Scan for the cell matching the given text and deliver its (x, y) coordinate at center. 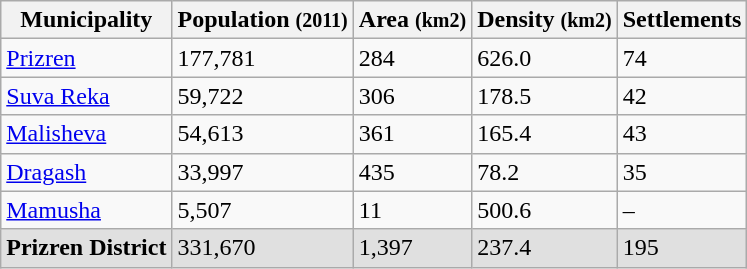
Municipality (86, 20)
195 (682, 248)
Prizren District (86, 248)
177,781 (262, 58)
74 (682, 58)
43 (682, 134)
5,507 (262, 210)
54,613 (262, 134)
42 (682, 96)
500.6 (545, 210)
361 (412, 134)
Population (2011) (262, 20)
178.5 (545, 96)
Area (km2) (412, 20)
284 (412, 58)
33,997 (262, 172)
11 (412, 210)
Mamusha (86, 210)
Prizren (86, 58)
626.0 (545, 58)
1,397 (412, 248)
306 (412, 96)
331,670 (262, 248)
– (682, 210)
Settlements (682, 20)
35 (682, 172)
165.4 (545, 134)
59,722 (262, 96)
78.2 (545, 172)
435 (412, 172)
237.4 (545, 248)
Dragash (86, 172)
Suva Reka (86, 96)
Malisheva (86, 134)
Density (km2) (545, 20)
